Search for the cell housing the specified text and yield its [X, Y] center coordinate. 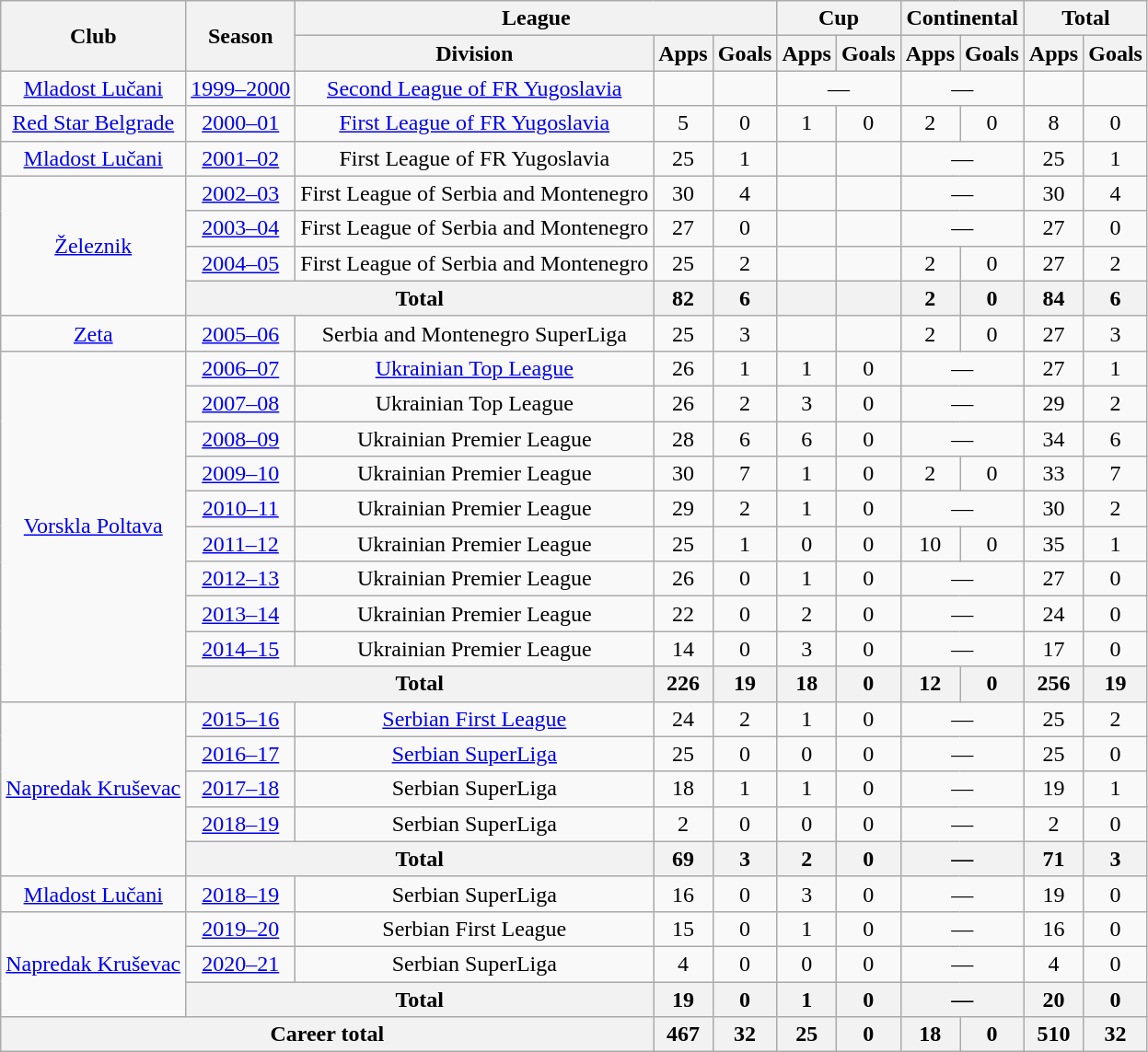
2000–01 [241, 123]
2012–13 [241, 579]
69 [683, 859]
14 [683, 649]
2007–08 [241, 403]
2009–10 [241, 474]
2005–06 [241, 333]
34 [1053, 439]
1999–2000 [241, 88]
2004–05 [241, 263]
Vorskla Poltava [94, 526]
5 [683, 123]
2006–07 [241, 368]
Železnik [94, 246]
Zeta [94, 333]
84 [1053, 298]
League [536, 18]
71 [1053, 859]
2013–14 [241, 614]
2019–20 [241, 929]
8 [1053, 123]
Cup [839, 18]
Division [475, 53]
82 [683, 298]
Red Star Belgrade [94, 123]
35 [1053, 544]
2010–11 [241, 509]
12 [930, 684]
22 [683, 614]
256 [1053, 684]
Continental [962, 18]
33 [1053, 474]
2016–17 [241, 754]
510 [1053, 1035]
10 [930, 544]
Season [241, 36]
20 [1053, 999]
Second League of FR Yugoslavia [475, 88]
Club [94, 36]
2011–12 [241, 544]
2014–15 [241, 649]
Serbia and Montenegro SuperLiga [475, 333]
467 [683, 1035]
226 [683, 684]
28 [683, 439]
17 [1053, 649]
2015–16 [241, 719]
2008–09 [241, 439]
15 [683, 929]
2017–18 [241, 789]
2002–03 [241, 193]
Career total [328, 1035]
2003–04 [241, 228]
2020–21 [241, 964]
2001–02 [241, 158]
